Capture the cell that displays the provided text and extract its (X, Y) central coordinate. 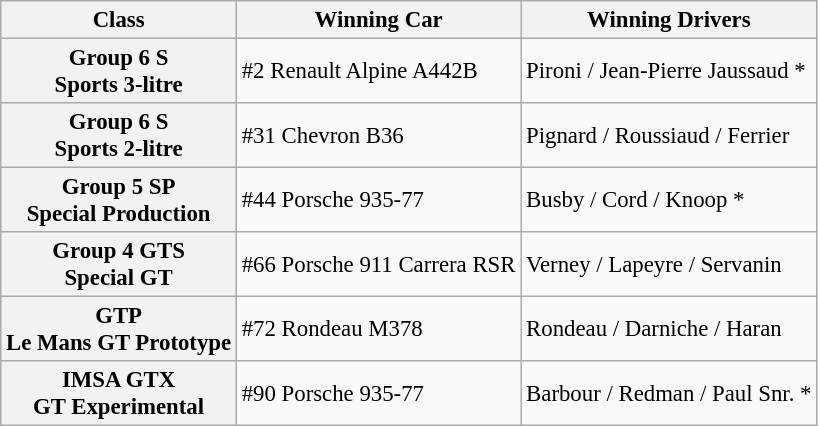
Rondeau / Darniche / Haran (669, 330)
#66 Porsche 911 Carrera RSR (378, 264)
GTP Le Mans GT Prototype (119, 330)
#72 Rondeau M378 (378, 330)
#2 Renault Alpine A442B (378, 72)
Group 6 S Sports 2-litre (119, 136)
#44 Porsche 935-77 (378, 200)
Winning Drivers (669, 20)
Pironi / Jean-Pierre Jaussaud * (669, 72)
Class (119, 20)
Pignard / Roussiaud / Ferrier (669, 136)
Group 5 SP Special Production (119, 200)
Group 4 GTS Special GT (119, 264)
Verney / Lapeyre / Servanin (669, 264)
#31 Chevron B36 (378, 136)
Busby / Cord / Knoop * (669, 200)
Winning Car (378, 20)
Group 6 S Sports 3-litre (119, 72)
